Identify which cell holds the provided text, then report its (X, Y) central coordinate. 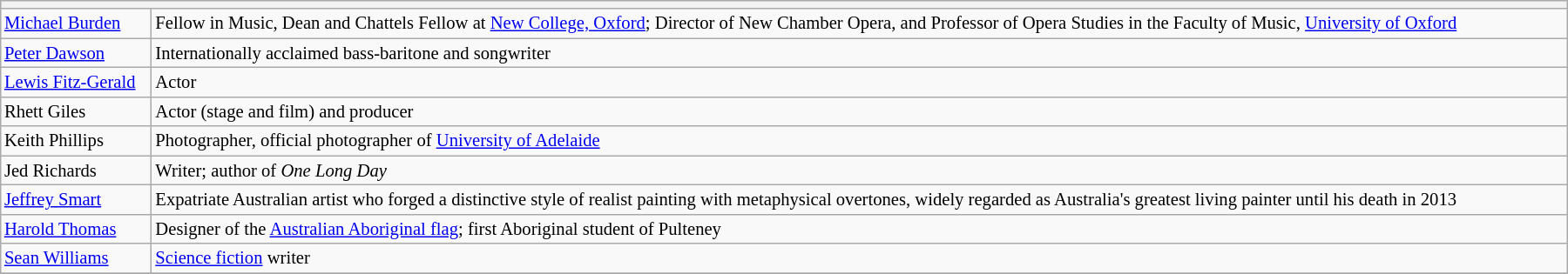
Jeffrey Smart (75, 200)
Photographer, official photographer of University of Adelaide (859, 141)
Actor (stage and film) and producer (859, 111)
Lewis Fitz-Gerald (75, 83)
Harold Thomas (75, 229)
Writer; author of One Long Day (859, 170)
Peter Dawson (75, 53)
Science fiction writer (859, 258)
Jed Richards (75, 170)
Designer of the Australian Aboriginal flag; first Aboriginal student of Pulteney (859, 229)
Rhett Giles (75, 111)
Michael Burden (75, 23)
Keith Phillips (75, 141)
Internationally acclaimed bass-baritone and songwriter (859, 53)
Sean Williams (75, 258)
Actor (859, 83)
